Locate the cell with the specified text and output its [x, y] center coordinate. 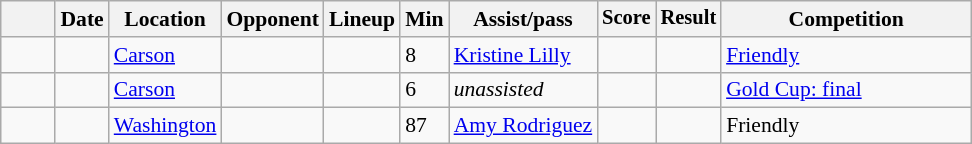
Kristine Lilly [524, 55]
8 [424, 55]
Amy Rodriguez [524, 126]
Gold Cup: final [846, 90]
Competition [846, 19]
6 [424, 90]
87 [424, 126]
Lineup [362, 19]
Date [82, 19]
Score [626, 19]
Location [166, 19]
unassisted [524, 90]
Opponent [272, 19]
Min [424, 19]
Result [689, 19]
Assist/pass [524, 19]
Washington [166, 126]
